Return (X, Y) of the center of cell containing provided text 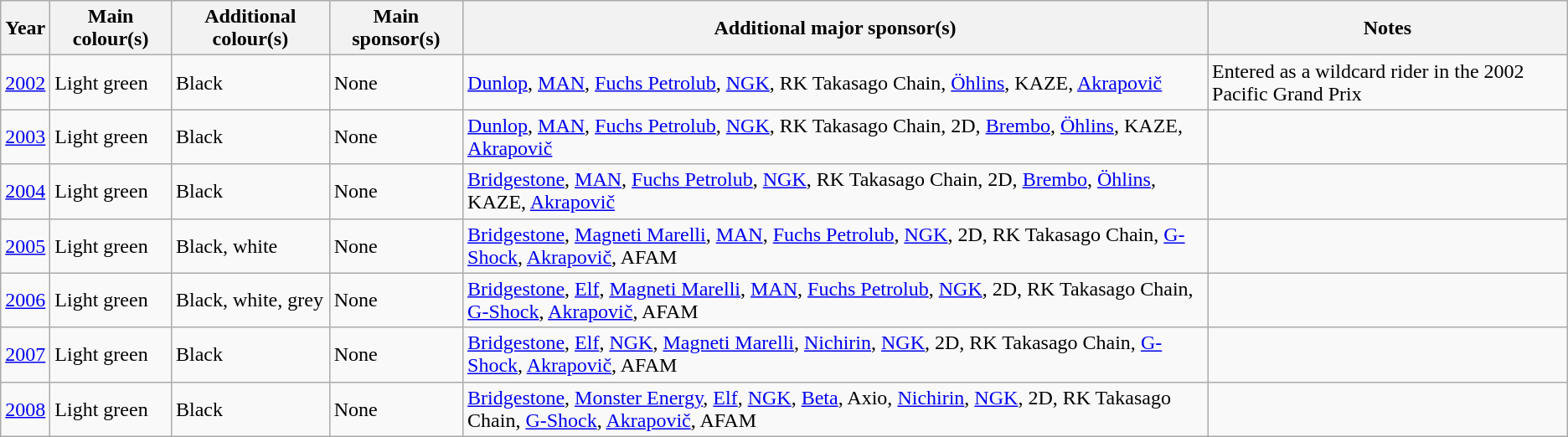
Year (25, 28)
Additional major sponsor(s) (836, 28)
Dunlop, MAN, Fuchs Petrolub, NGK, RK Takasago Chain, Öhlins, KAZE, Akrapovič (836, 82)
Black, white (250, 246)
Black, white, grey (250, 300)
Main colour(s) (111, 28)
2007 (25, 355)
Bridgestone, Monster Energy, Elf, NGK, Beta, Axio, Nichirin, NGK, 2D, RK Takasago Chain, G-Shock, Akrapovič, AFAM (836, 409)
2008 (25, 409)
Notes (1388, 28)
2006 (25, 300)
2003 (25, 137)
Bridgestone, Magneti Marelli, MAN, Fuchs Petrolub, NGK, 2D, RK Takasago Chain, G-Shock, Akrapovič, AFAM (836, 246)
Main sponsor(s) (395, 28)
Entered as a wildcard rider in the 2002 Pacific Grand Prix (1388, 82)
2004 (25, 191)
Additional colour(s) (250, 28)
Bridgestone, MAN, Fuchs Petrolub, NGK, RK Takasago Chain, 2D, Brembo, Öhlins, KAZE, Akrapovič (836, 191)
2002 (25, 82)
Dunlop, MAN, Fuchs Petrolub, NGK, RK Takasago Chain, 2D, Brembo, Öhlins, KAZE, Akrapovič (836, 137)
2005 (25, 246)
Bridgestone, Elf, NGK, Magneti Marelli, Nichirin, NGK, 2D, RK Takasago Chain, G-Shock, Akrapovič, AFAM (836, 355)
Bridgestone, Elf, Magneti Marelli, MAN, Fuchs Petrolub, NGK, 2D, RK Takasago Chain, G-Shock, Akrapovič, AFAM (836, 300)
